From the cell containing the given text, extract its center point as [x, y] coordinate. 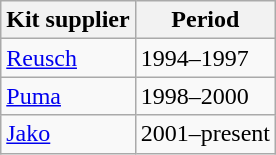
2001–present [205, 134]
Period [205, 20]
Puma [68, 96]
Reusch [68, 58]
1994–1997 [205, 58]
Jako [68, 134]
Kit supplier [68, 20]
1998–2000 [205, 96]
